Provide the [X, Y] coordinate of the cell's center where the given text is located.  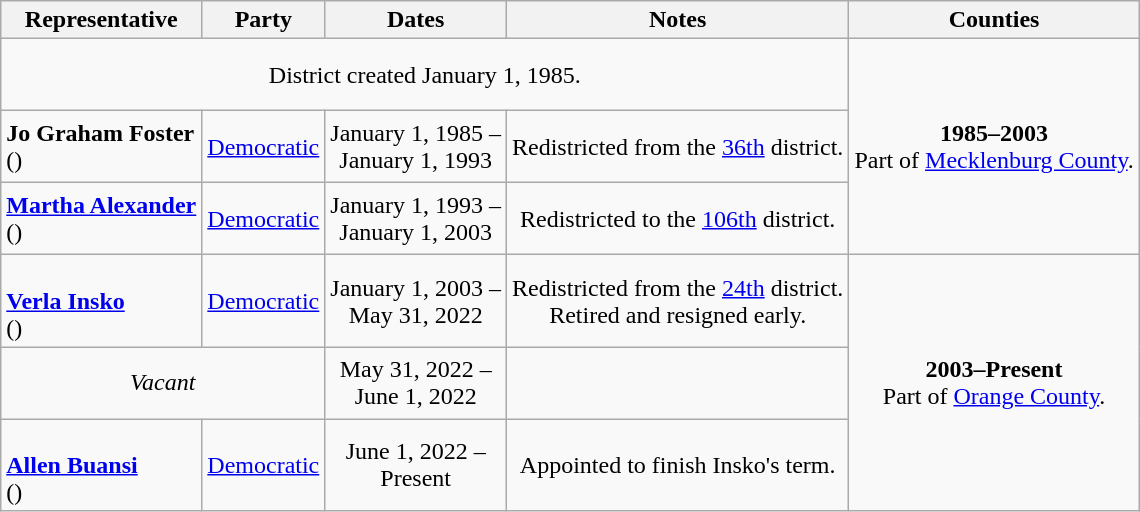
Jo Graham Foster() [102, 147]
Vacant [163, 383]
January 1, 1993 – January 1, 2003 [416, 219]
Redistricted from the 24th district. Retired and resigned early. [678, 301]
District created January 1, 1985. [425, 75]
1985–2003 Part of Mecklenburg County. [994, 147]
January 1, 2003 – May 31, 2022 [416, 301]
January 1, 1985 – January 1, 1993 [416, 147]
Martha Alexander() [102, 219]
May 31, 2022 – June 1, 2022 [416, 383]
Representative [102, 20]
2003–Present Part of Orange County. [994, 383]
Counties [994, 20]
Redistricted to the 106th district. [678, 219]
Appointed to finish Insko's term. [678, 465]
Redistricted from the 36th district. [678, 147]
Notes [678, 20]
June 1, 2022 – Present [416, 465]
Party [264, 20]
Verla Insko() [102, 301]
Allen Buansi() [102, 465]
Dates [416, 20]
